Return [x, y] of the center of cell containing provided text 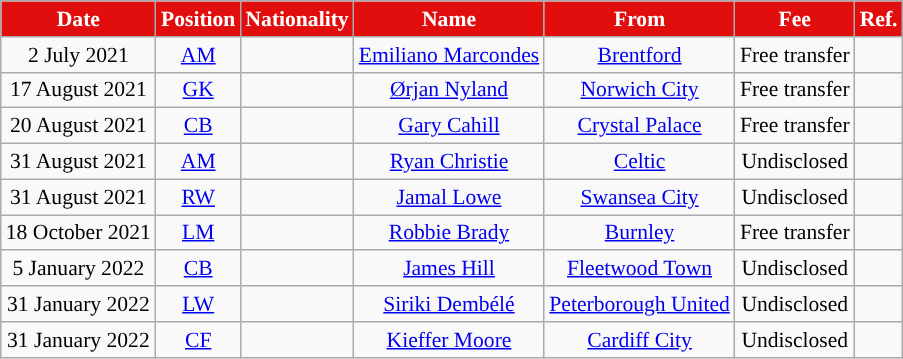
CF [198, 340]
18 October 2021 [78, 233]
Swansea City [640, 197]
Position [198, 19]
Cardiff City [640, 340]
Nationality [296, 19]
Ørjan Nyland [450, 90]
5 January 2022 [78, 269]
James Hill [450, 269]
Emiliano Marcondes [450, 55]
Fee [795, 19]
Kieffer Moore [450, 340]
LW [198, 304]
Date [78, 19]
Jamal Lowe [450, 197]
Name [450, 19]
20 August 2021 [78, 126]
Fleetwood Town [640, 269]
17 August 2021 [78, 90]
Gary Cahill [450, 126]
GK [198, 90]
LM [198, 233]
Brentford [640, 55]
RW [198, 197]
Crystal Palace [640, 126]
Siriki Dembélé [450, 304]
From [640, 19]
Robbie Brady [450, 233]
2 July 2021 [78, 55]
Peterborough United [640, 304]
Norwich City [640, 90]
Celtic [640, 162]
Burnley [640, 233]
Ref. [879, 19]
Ryan Christie [450, 162]
